Output the [X, Y] coordinate of the center of the cell containing the given text.  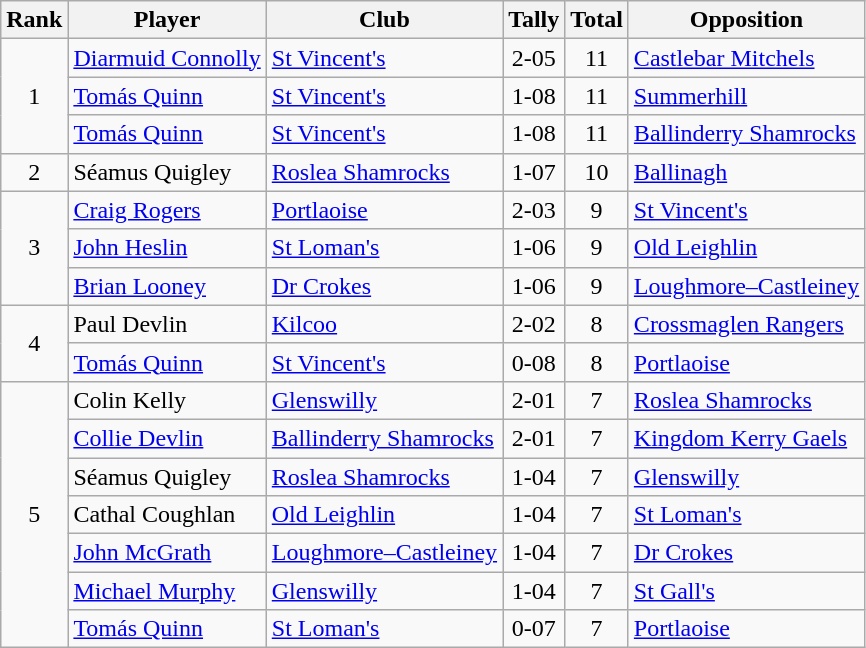
Total [597, 20]
Crossmaglen Rangers [746, 324]
0-08 [534, 362]
Opposition [746, 20]
Michael Murphy [167, 591]
Craig Rogers [167, 210]
Club [384, 20]
2-02 [534, 324]
Rank [34, 20]
Diarmuid Connolly [167, 58]
0-07 [534, 629]
Collie Devlin [167, 438]
Colin Kelly [167, 400]
St Gall's [746, 591]
5 [34, 514]
Tally [534, 20]
2 [34, 172]
Kingdom Kerry Gaels [746, 438]
Kilcoo [384, 324]
4 [34, 343]
Ballinagh [746, 172]
Paul Devlin [167, 324]
Summerhill [746, 96]
2-03 [534, 210]
2-05 [534, 58]
10 [597, 172]
Brian Looney [167, 286]
1-07 [534, 172]
Castlebar Mitchels [746, 58]
John McGrath [167, 553]
3 [34, 248]
Player [167, 20]
1 [34, 96]
Cathal Coughlan [167, 515]
John Heslin [167, 248]
